Scan for the cell matching the given text and deliver its [X, Y] coordinate at center. 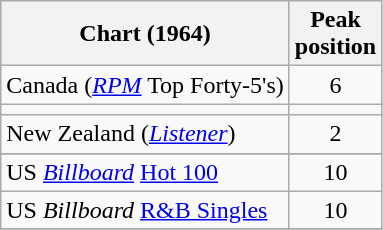
Chart (1964) [146, 34]
2 [335, 134]
US Billboard Hot 100 [146, 172]
New Zealand (Listener) [146, 134]
US Billboard R&B Singles [146, 210]
Canada (RPM Top Forty-5's) [146, 85]
Peakposition [335, 34]
6 [335, 85]
